Scan for the cell matching the given text and deliver its (X, Y) coordinate at center. 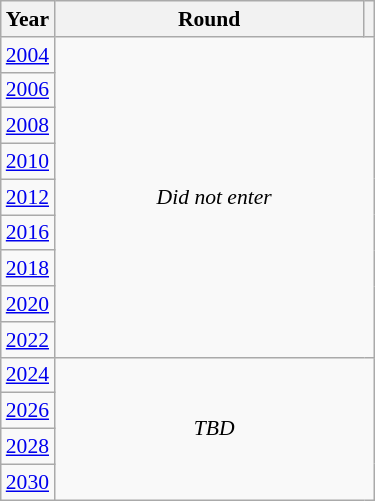
2008 (28, 126)
2022 (28, 340)
Round (209, 19)
2028 (28, 447)
Year (28, 19)
2018 (28, 269)
2006 (28, 90)
2020 (28, 304)
Did not enter (214, 198)
2024 (28, 375)
2030 (28, 482)
2004 (28, 55)
2012 (28, 197)
TBD (214, 428)
2016 (28, 233)
2026 (28, 411)
2010 (28, 162)
